Provide the [x, y] coordinate of the cell's center where the given text is located.  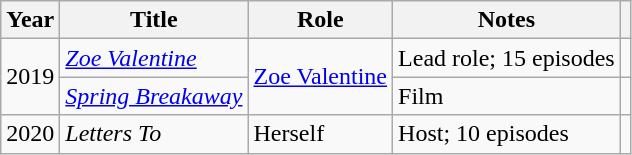
Lead role; 15 episodes [507, 58]
Year [30, 20]
Notes [507, 20]
Host; 10 episodes [507, 134]
Herself [320, 134]
Role [320, 20]
2020 [30, 134]
Letters To [154, 134]
2019 [30, 77]
Title [154, 20]
Film [507, 96]
Spring Breakaway [154, 96]
